Output the (X, Y) coordinate of the center of the cell containing the given text.  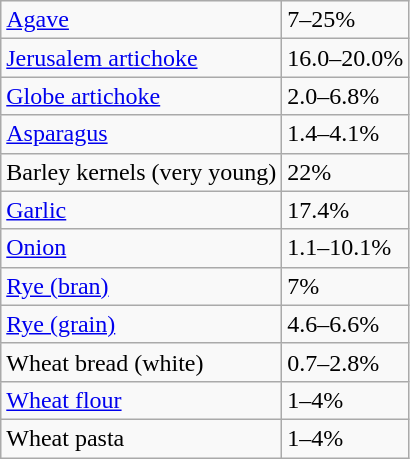
Rye (bran) (142, 286)
Wheat flour (142, 400)
1.1–10.1% (346, 248)
Rye (grain) (142, 324)
Onion (142, 248)
Globe artichoke (142, 96)
Asparagus (142, 134)
7% (346, 286)
22% (346, 172)
Wheat pasta (142, 438)
Agave (142, 20)
16.0–20.0% (346, 58)
Jerusalem artichoke (142, 58)
0.7–2.8% (346, 362)
4.6–6.6% (346, 324)
Garlic (142, 210)
2.0–6.8% (346, 96)
17.4% (346, 210)
Barley kernels (very young) (142, 172)
1.4–4.1% (346, 134)
Wheat bread (white) (142, 362)
7–25% (346, 20)
